Pinpoint the cell where the given text exists, returning its [X, Y] midpoint coordinate. 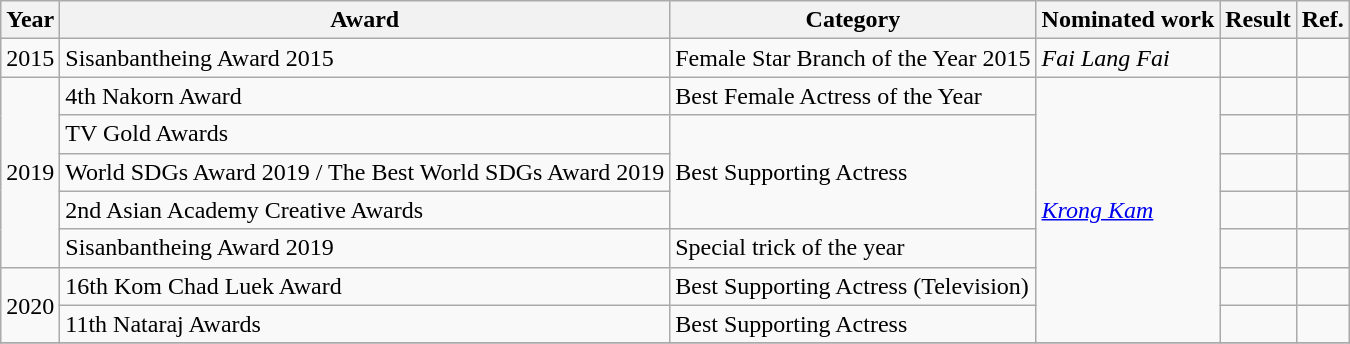
Best Supporting Actress (Television) [853, 286]
Krong Kam [1128, 210]
2015 [30, 58]
2020 [30, 305]
Female Star Branch of the Year 2015 [853, 58]
Sisanbantheing Award 2019 [365, 248]
Special trick of the year [853, 248]
Best Female Actress of the Year [853, 96]
Nominated work [1128, 20]
Result [1258, 20]
4th Nakorn Award [365, 96]
Sisanbantheing Award 2015 [365, 58]
16th Kom Chad Luek Award [365, 286]
Category [853, 20]
TV Gold Awards [365, 134]
Award [365, 20]
Ref. [1322, 20]
11th Nataraj Awards [365, 324]
2nd Asian Academy Creative Awards [365, 210]
Year [30, 20]
2019 [30, 172]
World SDGs Award 2019 / The Best World SDGs Award 2019 [365, 172]
Fai Lang Fai [1128, 58]
